Output the [x, y] coordinate of the center of the cell containing the given text.  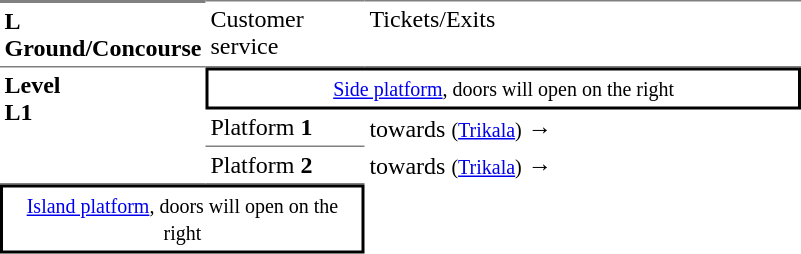
Island platform, doors will open on the right [182, 218]
Customer service [286, 34]
LevelL1 [103, 126]
LGround/Concourse [103, 34]
Platform 1 [286, 129]
Tickets/Exits [583, 34]
Platform 2 [286, 166]
